Return [x, y] of the center of cell containing provided text 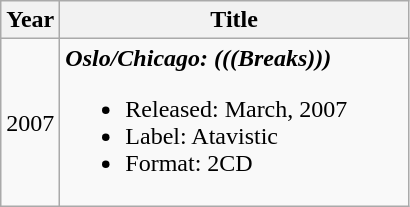
Year [30, 20]
Title [234, 20]
Oslo/Chicago: (((Breaks)))Released: March, 2007Label: Atavistic Format: 2CD [234, 122]
2007 [30, 122]
